From the cell containing the given text, extract its center point as [x, y] coordinate. 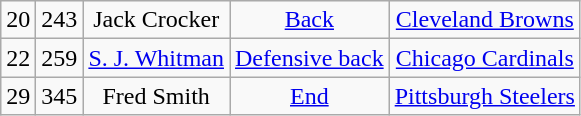
22 [18, 58]
Chicago Cardinals [484, 58]
Back [310, 20]
345 [60, 96]
S. J. Whitman [156, 58]
Pittsburgh Steelers [484, 96]
Defensive back [310, 58]
259 [60, 58]
243 [60, 20]
Cleveland Browns [484, 20]
29 [18, 96]
20 [18, 20]
End [310, 96]
Jack Crocker [156, 20]
Fred Smith [156, 96]
